Extract the (X, Y) coordinate from the center of the cell holding the provided text.  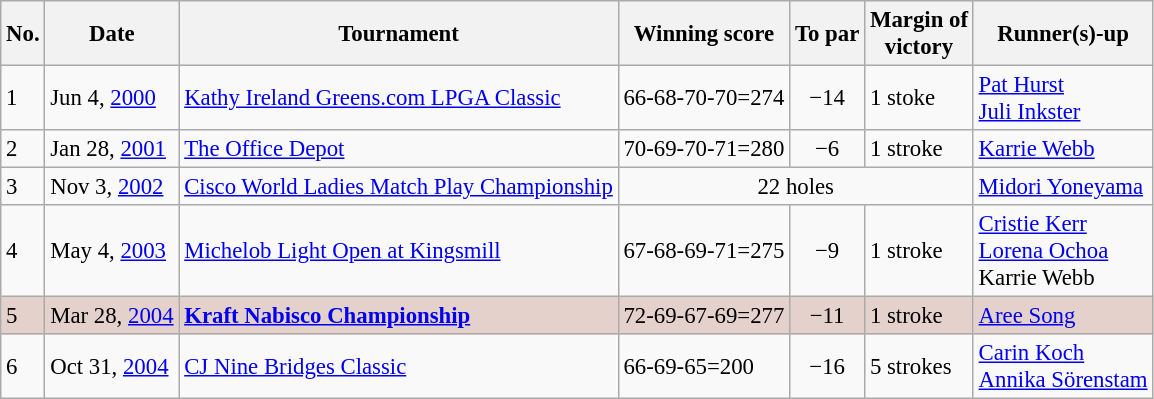
−9 (828, 251)
CJ Nine Bridges Classic (398, 366)
−14 (828, 98)
Karrie Webb (1063, 149)
Pat Hurst Juli Inkster (1063, 98)
May 4, 2003 (112, 251)
Michelob Light Open at Kingsmill (398, 251)
Midori Yoneyama (1063, 187)
Winning score (704, 34)
−6 (828, 149)
−11 (828, 316)
6 (23, 366)
2 (23, 149)
The Office Depot (398, 149)
3 (23, 187)
67-68-69-71=275 (704, 251)
Kathy Ireland Greens.com LPGA Classic (398, 98)
To par (828, 34)
1 (23, 98)
1 stoke (920, 98)
72-69-67-69=277 (704, 316)
Nov 3, 2002 (112, 187)
Oct 31, 2004 (112, 366)
4 (23, 251)
Kraft Nabisco Championship (398, 316)
22 holes (796, 187)
Aree Song (1063, 316)
5 (23, 316)
Tournament (398, 34)
66-68-70-70=274 (704, 98)
Jan 28, 2001 (112, 149)
Runner(s)-up (1063, 34)
Date (112, 34)
−16 (828, 366)
Margin ofvictory (920, 34)
70-69-70-71=280 (704, 149)
Cristie Kerr Lorena Ochoa Karrie Webb (1063, 251)
66-69-65=200 (704, 366)
Mar 28, 2004 (112, 316)
Carin Koch Annika Sörenstam (1063, 366)
Jun 4, 2000 (112, 98)
5 strokes (920, 366)
Cisco World Ladies Match Play Championship (398, 187)
No. (23, 34)
